Search for the cell housing the specified text and yield its (X, Y) center coordinate. 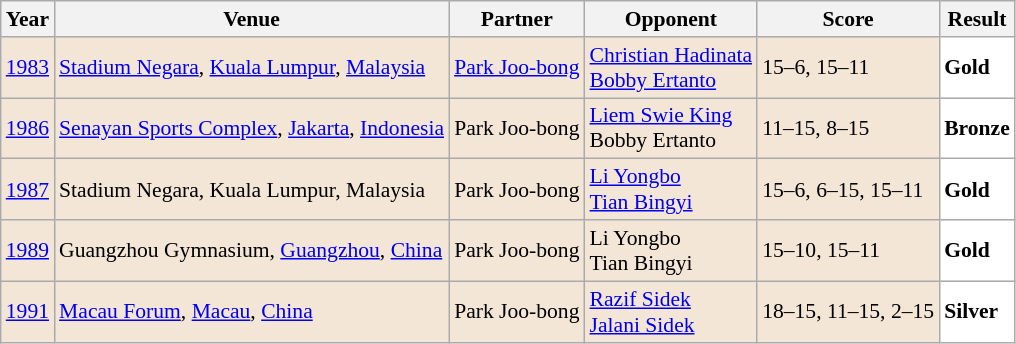
11–15, 8–15 (848, 128)
Partner (516, 19)
Opponent (672, 19)
Liem Swie King Bobby Ertanto (672, 128)
Razif Sidek Jalani Sidek (672, 312)
Score (848, 19)
18–15, 11–15, 2–15 (848, 312)
Christian Hadinata Bobby Ertanto (672, 68)
Macau Forum, Macau, China (252, 312)
1987 (28, 190)
15–6, 15–11 (848, 68)
Bronze (977, 128)
1991 (28, 312)
Result (977, 19)
Senayan Sports Complex, Jakarta, Indonesia (252, 128)
1989 (28, 250)
1986 (28, 128)
Guangzhou Gymnasium, Guangzhou, China (252, 250)
Venue (252, 19)
Silver (977, 312)
15–6, 6–15, 15–11 (848, 190)
15–10, 15–11 (848, 250)
1983 (28, 68)
Year (28, 19)
